Return the [x, y] coordinate for the center point of the cell that contains the specified text.  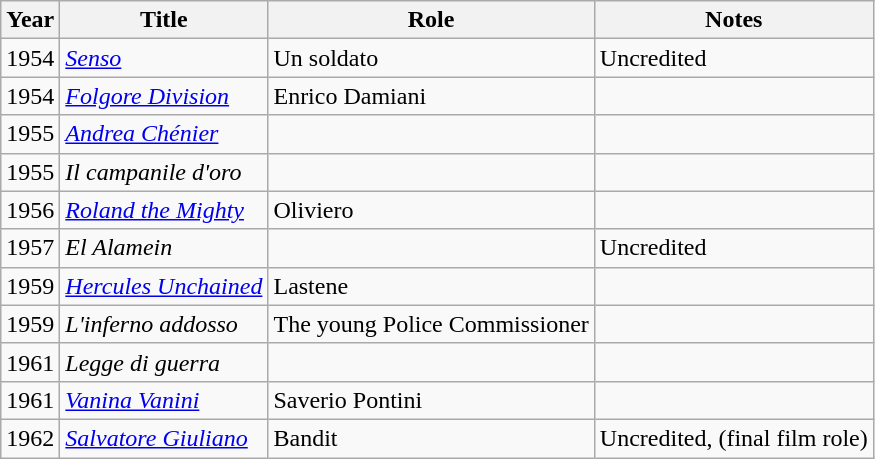
Legge di guerra [164, 362]
Oliviero [431, 210]
Lastene [431, 286]
Uncredited, (final film role) [734, 438]
Senso [164, 58]
Notes [734, 20]
Hercules Unchained [164, 286]
Folgore Division [164, 96]
L'inferno addosso [164, 324]
The young Police Commissioner [431, 324]
Un soldato [431, 58]
Bandit [431, 438]
Salvatore Giuliano [164, 438]
Year [30, 20]
El Alamein [164, 248]
Roland the Mighty [164, 210]
Andrea Chénier [164, 134]
Il campanile d'oro [164, 172]
1956 [30, 210]
Enrico Damiani [431, 96]
Vanina Vanini [164, 400]
1962 [30, 438]
1957 [30, 248]
Title [164, 20]
Role [431, 20]
Saverio Pontini [431, 400]
